Find where the given text appears and provide that cell's center as (x, y) coordinate. 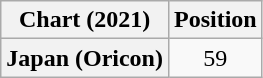
Chart (2021) (85, 20)
Japan (Oricon) (85, 58)
Position (215, 20)
59 (215, 58)
